Search for the cell housing the specified text and yield its [x, y] center coordinate. 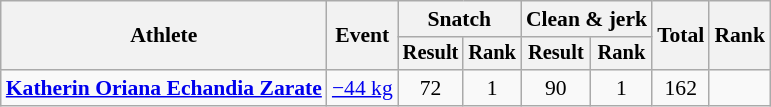
Event [362, 36]
−44 kg [362, 88]
Clean & jerk [586, 19]
Snatch [460, 19]
72 [431, 88]
90 [556, 88]
Total [680, 36]
Athlete [164, 36]
Katherin Oriana Echandia Zarate [164, 88]
162 [680, 88]
